Capture the cell that displays the provided text and extract its [X, Y] central coordinate. 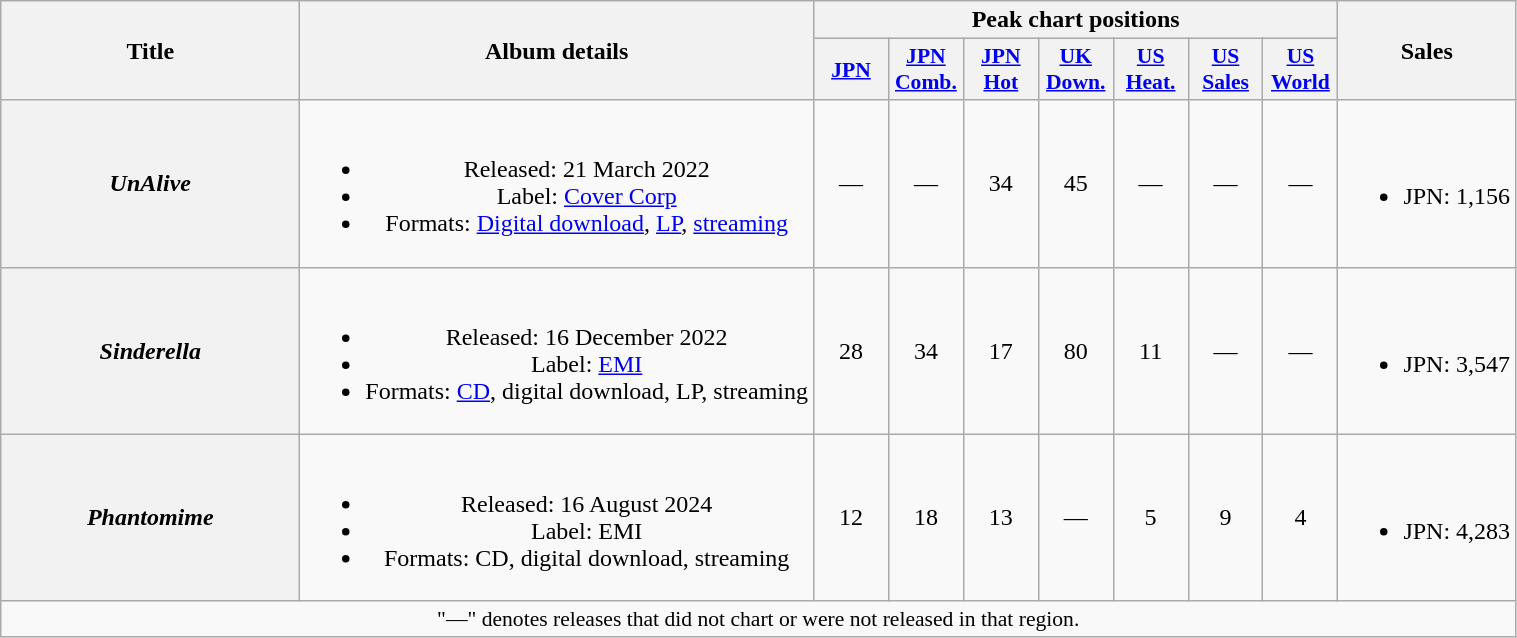
"—" denotes releases that did not chart or were not released in that region. [758, 619]
Title [150, 50]
JPN: 4,283 [1427, 518]
Released: 16 December 2022Label: EMIFormats: CD, digital download, LP, streaming [557, 350]
11 [1150, 350]
80 [1076, 350]
Peak chart positions [1076, 20]
4 [1300, 518]
Album details [557, 50]
USSales [1226, 70]
USWorld [1300, 70]
Released: 21 March 2022Label: Cover CorpFormats: Digital download, LP, streaming [557, 184]
Phantomime [150, 518]
JPN: 1,156 [1427, 184]
13 [1000, 518]
Sinderella [150, 350]
JPNComb. [926, 70]
USHeat. [1150, 70]
5 [1150, 518]
UnAlive [150, 184]
Sales [1427, 50]
45 [1076, 184]
UKDown. [1076, 70]
17 [1000, 350]
12 [852, 518]
Released: 16 August 2024Label: EMIFormats: CD, digital download, streaming [557, 518]
JPN: 3,547 [1427, 350]
18 [926, 518]
9 [1226, 518]
JPNHot [1000, 70]
JPN [852, 70]
28 [852, 350]
